Search for the cell housing the specified text and yield its [x, y] center coordinate. 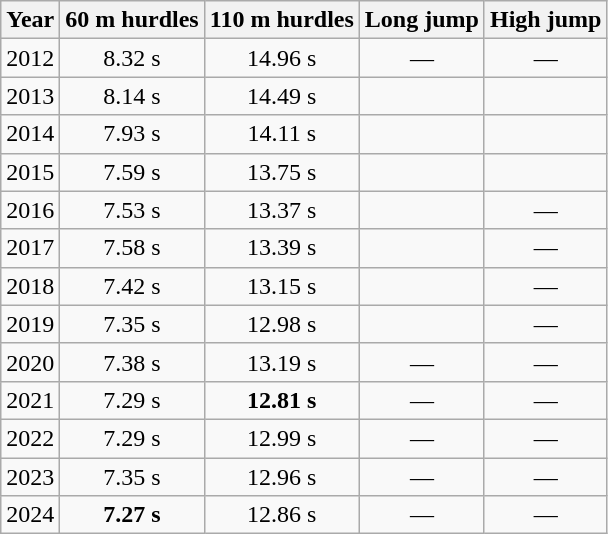
8.14 s [132, 96]
7.38 s [132, 362]
12.96 s [282, 477]
13.39 s [282, 248]
12.99 s [282, 438]
7.53 s [132, 210]
2013 [30, 96]
110 m hurdles [282, 20]
13.37 s [282, 210]
7.59 s [132, 172]
2020 [30, 362]
12.86 s [282, 515]
2014 [30, 134]
2018 [30, 286]
7.58 s [132, 248]
2012 [30, 58]
2024 [30, 515]
7.42 s [132, 286]
12.98 s [282, 324]
8.32 s [132, 58]
13.75 s [282, 172]
7.93 s [132, 134]
2017 [30, 248]
2021 [30, 400]
2015 [30, 172]
2019 [30, 324]
7.27 s [132, 515]
13.15 s [282, 286]
2022 [30, 438]
High jump [545, 20]
2016 [30, 210]
Long jump [422, 20]
14.49 s [282, 96]
Year [30, 20]
13.19 s [282, 362]
14.96 s [282, 58]
14.11 s [282, 134]
2023 [30, 477]
60 m hurdles [132, 20]
12.81 s [282, 400]
